Return the [x, y] coordinate for the center point of the cell that contains the specified text.  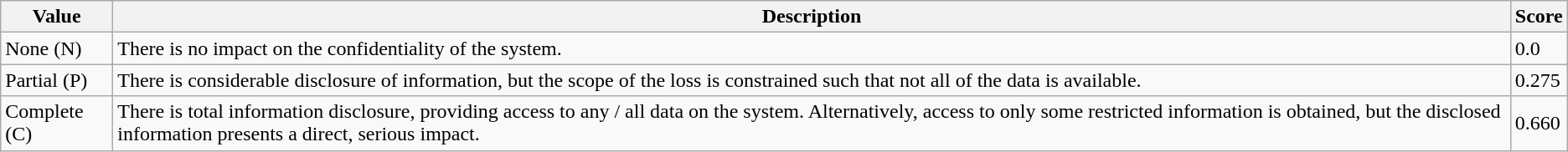
Value [57, 17]
Score [1539, 17]
There is no impact on the confidentiality of the system. [812, 48]
0.0 [1539, 48]
None (N) [57, 48]
Partial (P) [57, 80]
0.660 [1539, 124]
There is considerable disclosure of information, but the scope of the loss is constrained such that not all of the data is available. [812, 80]
Complete (C) [57, 124]
0.275 [1539, 80]
Description [812, 17]
